Determine the (X, Y) coordinate at the center of the cell enclosing the given text.  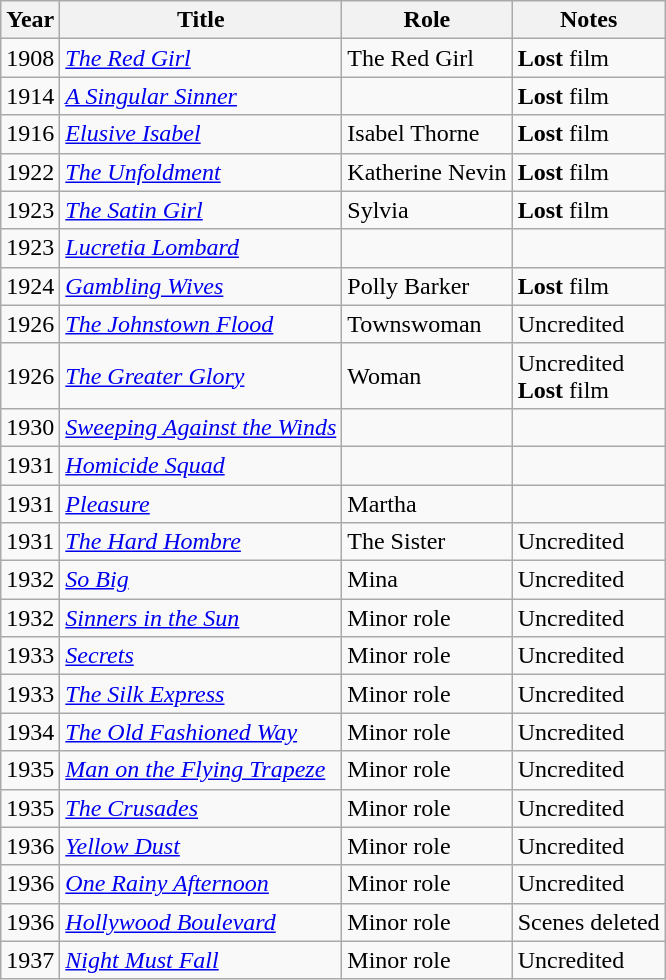
Notes (588, 20)
Night Must Fall (201, 960)
Homicide Squad (201, 465)
The Satin Girl (201, 210)
Yellow Dust (201, 846)
Sylvia (427, 210)
The Crusades (201, 808)
So Big (201, 580)
1924 (30, 286)
Townswoman (427, 324)
The Silk Express (201, 694)
Martha (427, 503)
Title (201, 20)
Lucretia Lombard (201, 248)
Isabel Thorne (427, 134)
1908 (30, 58)
Hollywood Boulevard (201, 922)
1916 (30, 134)
1922 (30, 172)
Year (30, 20)
Secrets (201, 656)
Scenes deleted (588, 922)
The Old Fashioned Way (201, 732)
Woman (427, 376)
Man on the Flying Trapeze (201, 770)
The Johnstown Flood (201, 324)
1930 (30, 427)
A Singular Sinner (201, 96)
Sinners in the Sun (201, 618)
Uncredited Lost film (588, 376)
The Greater Glory (201, 376)
Sweeping Against the Winds (201, 427)
1934 (30, 732)
Elusive Isabel (201, 134)
Role (427, 20)
1937 (30, 960)
The Hard Hombre (201, 542)
Pleasure (201, 503)
One Rainy Afternoon (201, 884)
Katherine Nevin (427, 172)
Mina (427, 580)
Polly Barker (427, 286)
The Sister (427, 542)
Gambling Wives (201, 286)
The Unfoldment (201, 172)
1914 (30, 96)
